Identify which cell holds the provided text, then report its (x, y) central coordinate. 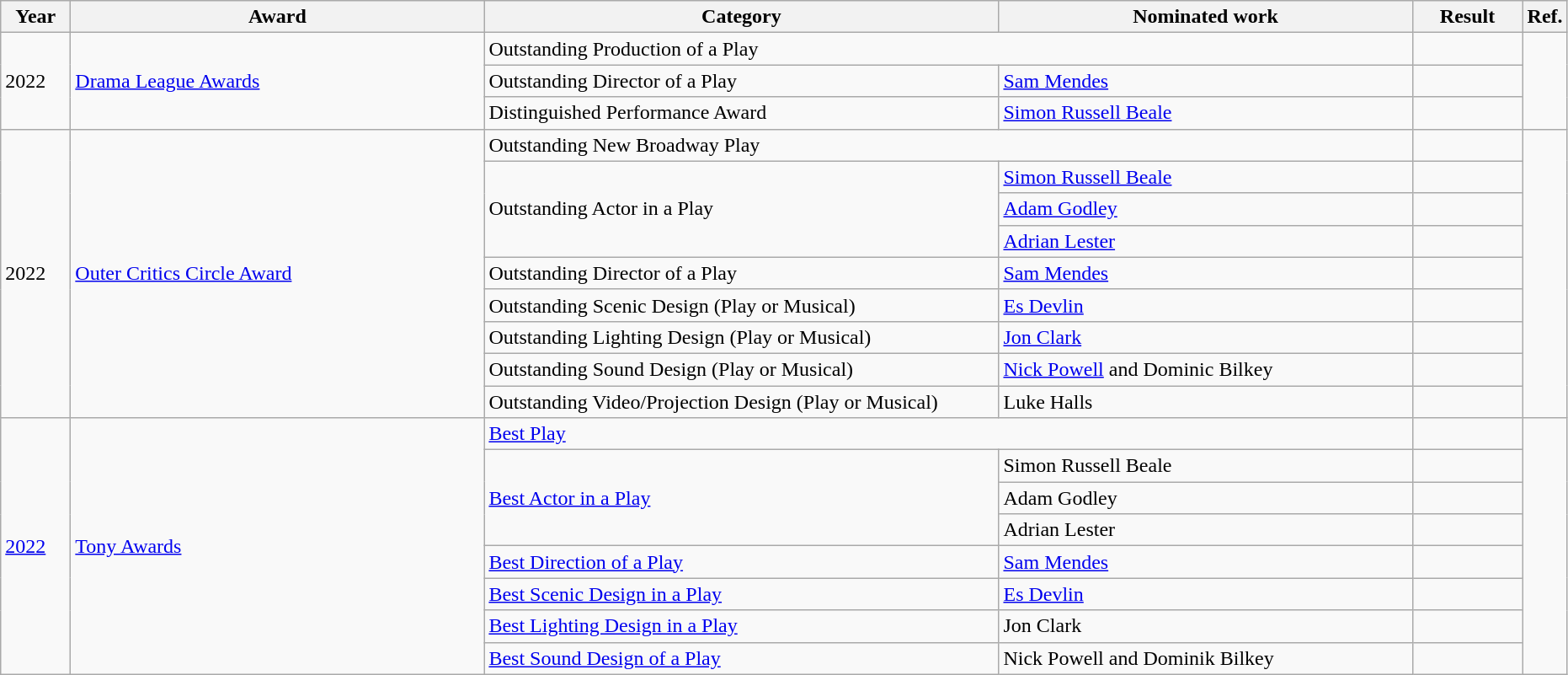
Outstanding New Broadway Play (948, 145)
Outer Critics Circle Award (278, 273)
Best Actor in a Play (741, 498)
Nick Powell and Dominik Bilkey (1206, 658)
Outstanding Sound Design (Play or Musical) (741, 369)
Drama League Awards (278, 81)
Best Play (948, 434)
Distinguished Performance Award (741, 113)
Outstanding Video/Projection Design (Play or Musical) (741, 402)
Nominated work (1206, 17)
Nick Powell and Dominic Bilkey (1206, 369)
Best Sound Design of a Play (741, 658)
Tony Awards (278, 546)
Outstanding Lighting Design (Play or Musical) (741, 337)
Year (35, 17)
Outstanding Actor in a Play (741, 209)
Best Scenic Design in a Play (741, 594)
Best Direction of a Play (741, 562)
Best Lighting Design in a Play (741, 626)
Outstanding Production of a Play (948, 49)
Award (278, 17)
Outstanding Scenic Design (Play or Musical) (741, 305)
Luke Halls (1206, 402)
Category (741, 17)
Result (1467, 17)
Ref. (1544, 17)
